Locate the cell with the specified text and output its (X, Y) center coordinate. 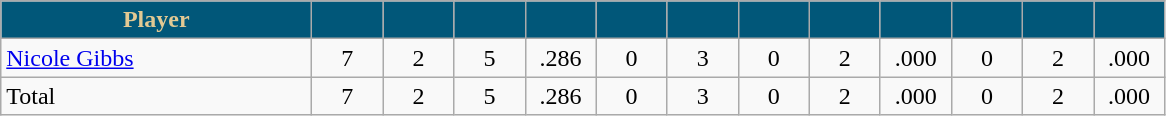
Total (156, 96)
Nicole Gibbs (156, 58)
Player (156, 20)
